Detect which cell encompasses the target text, then output its (X, Y) center coordinate. 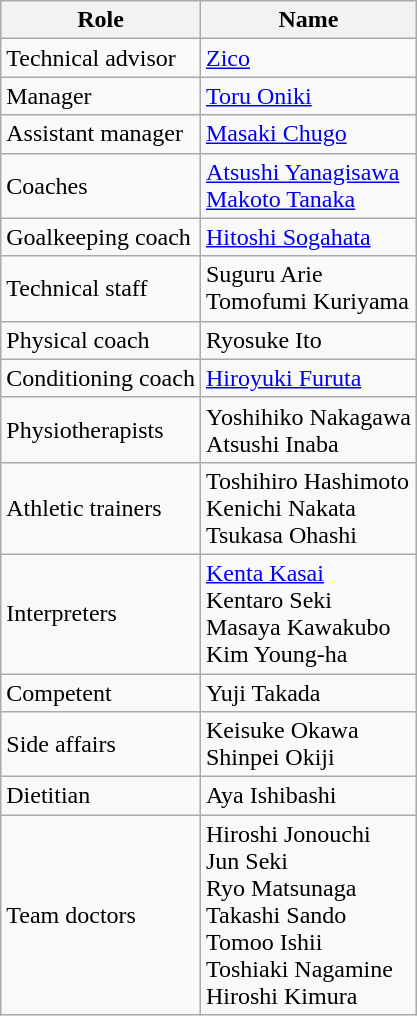
Atsushi Yanagisawa Makoto Tanaka (308, 186)
Hiroyuki Furuta (308, 378)
Dietitian (101, 796)
Technical staff (101, 288)
Yuji Takada (308, 693)
Toshihiro Hashimoto Kenichi Nakata Tsukasa Ohashi (308, 508)
Yoshihiko Nakagawa Atsushi Inaba (308, 430)
Kenta Kasai Kentaro Seki Masaya Kawakubo Kim Young-ha (308, 614)
Technical advisor (101, 58)
Competent (101, 693)
Masaki Chugo (308, 134)
Hitoshi Sogahata (308, 237)
Hiroshi Jonouchi Jun Seki Ryo Matsunaga Takashi Sando Tomoo Ishii Toshiaki Nagamine Hiroshi Kimura (308, 915)
Keisuke Okawa Shinpei Okiji (308, 744)
Manager (101, 96)
Interpreters (101, 614)
Coaches (101, 186)
Aya Ishibashi (308, 796)
Suguru Arie Tomofumi Kuriyama (308, 288)
Goalkeeping coach (101, 237)
Toru Oniki (308, 96)
Team doctors (101, 915)
Ryosuke Ito (308, 340)
Name (308, 20)
Role (101, 20)
Assistant manager (101, 134)
Zico (308, 58)
Physical coach (101, 340)
Physiotherapists (101, 430)
Athletic trainers (101, 508)
Conditioning coach (101, 378)
Side affairs (101, 744)
